Determine the [x, y] coordinate at the center of the cell enclosing the given text.  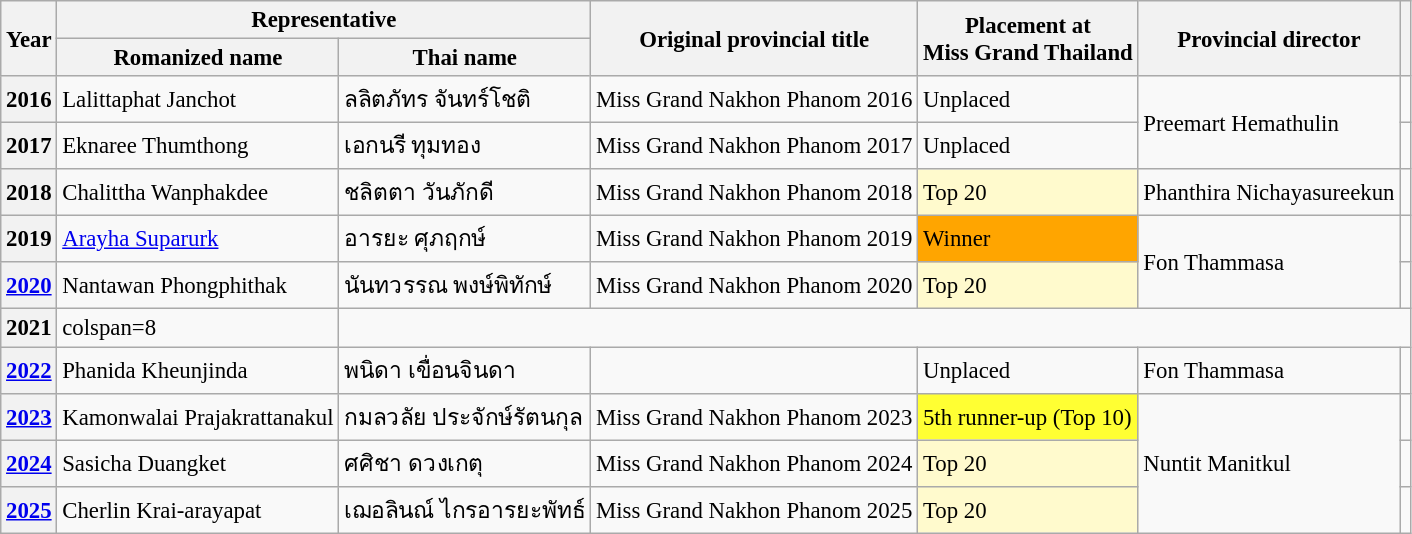
Miss Grand Nakhon Phanom 2023 [754, 416]
2021 [29, 328]
Nantawan Phongphithak [198, 286]
Miss Grand Nakhon Phanom 2019 [754, 240]
Miss Grand Nakhon Phanom 2025 [754, 510]
Miss Grand Nakhon Phanom 2020 [754, 286]
ลลิตภัทร จันทร์โชติ [465, 100]
อารยะ ศุภฤกษ์ [465, 240]
เฌอลินณ์ ไกรอารยะพัทธ์ [465, 510]
Miss Grand Nakhon Phanom 2024 [754, 464]
colspan=8 [198, 328]
2016 [29, 100]
Original provincial title [754, 38]
2018 [29, 192]
5th runner-up (Top 10) [1028, 416]
Romanized name [198, 58]
Provincial director [1269, 38]
Thai name [465, 58]
Lalittaphat Janchot [198, 100]
2019 [29, 240]
Kamonwalai Prajakrattanakul [198, 416]
Phanthira Nichayasureekun [1269, 192]
Arayha Suparurk [198, 240]
ศศิชา ดวงเกตุ [465, 464]
Miss Grand Nakhon Phanom 2016 [754, 100]
Winner [1028, 240]
2022 [29, 370]
Sasicha Duangket [198, 464]
Phanida Kheunjinda [198, 370]
2017 [29, 146]
นันทวรรณ พงษ์พิทักษ์ [465, 286]
ชลิตตา วันภักดี [465, 192]
Representative [324, 20]
2024 [29, 464]
Preemart Hemathulin [1269, 122]
2025 [29, 510]
พนิดา เขื่อนจินดา [465, 370]
กมลวลัย ประจักษ์รัตนกุล [465, 416]
Miss Grand Nakhon Phanom 2018 [754, 192]
2023 [29, 416]
Year [29, 38]
Nuntit Manitkul [1269, 463]
Placement atMiss Grand Thailand [1028, 38]
เอกนรี ทุมทอง [465, 146]
2020 [29, 286]
Eknaree Thumthong [198, 146]
Chalittha Wanphakdee [198, 192]
Miss Grand Nakhon Phanom 2017 [754, 146]
Cherlin Krai-arayapat [198, 510]
